Search for the cell housing the specified text and yield its (X, Y) center coordinate. 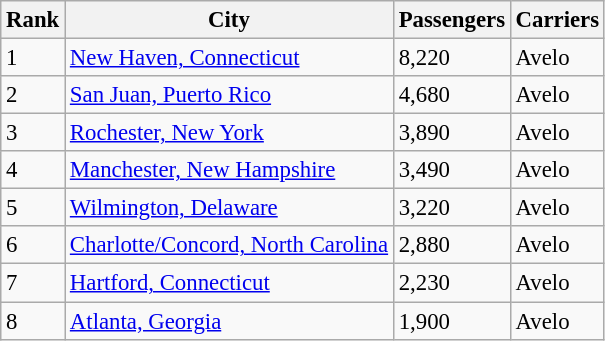
New Haven, Connecticut (230, 58)
1 (33, 58)
Hartford, Connecticut (230, 283)
Manchester, New Hampshire (230, 170)
Rochester, New York (230, 133)
1,900 (452, 321)
3,490 (452, 170)
7 (33, 283)
4,680 (452, 95)
2 (33, 95)
3 (33, 133)
Rank (33, 20)
Atlanta, Georgia (230, 321)
3,220 (452, 208)
8 (33, 321)
Wilmington, Delaware (230, 208)
8,220 (452, 58)
5 (33, 208)
3,890 (452, 133)
4 (33, 170)
6 (33, 245)
Charlotte/Concord, North Carolina (230, 245)
City (230, 20)
Carriers (557, 20)
2,230 (452, 283)
2,880 (452, 245)
Passengers (452, 20)
San Juan, Puerto Rico (230, 95)
